Output the [x, y] coordinate of the center of the cell containing the given text.  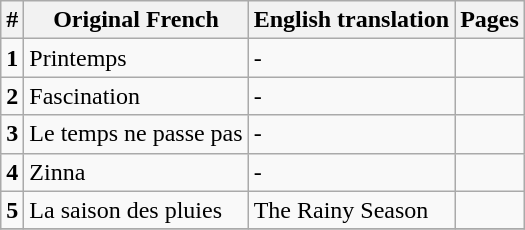
Le temps ne passe pas [136, 134]
Zinna [136, 172]
5 [12, 210]
4 [12, 172]
La saison des pluies [136, 210]
The Rainy Season [351, 210]
# [12, 20]
Original French [136, 20]
Fascination [136, 96]
Pages [490, 20]
1 [12, 58]
2 [12, 96]
English translation [351, 20]
Printemps [136, 58]
3 [12, 134]
